Extract the (x, y) coordinate from the center of the cell holding the provided text.  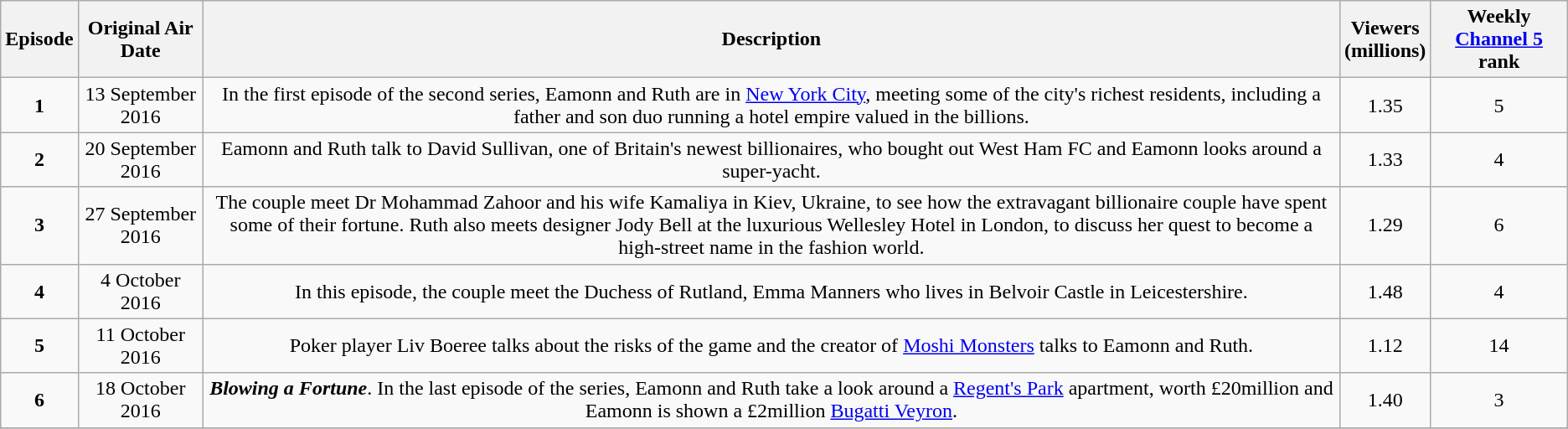
1.33 (1385, 159)
Description (771, 39)
Poker player Liv Boeree talks about the risks of the game and the creator of Moshi Monsters talks to Eamonn and Ruth. (771, 345)
Episode (39, 39)
1.29 (1385, 225)
4 October 2016 (141, 292)
1.48 (1385, 292)
Viewers(millions) (1385, 39)
Weekly Channel 5 rank (1499, 39)
13 September 2016 (141, 106)
27 September 2016 (141, 225)
18 October 2016 (141, 401)
1 (39, 106)
1.35 (1385, 106)
1.40 (1385, 401)
1.12 (1385, 345)
14 (1499, 345)
Eamonn and Ruth talk to David Sullivan, one of Britain's newest billionaires, who bought out West Ham FC and Eamonn looks around a super-yacht. (771, 159)
20 September 2016 (141, 159)
11 October 2016 (141, 345)
Original Air Date (141, 39)
2 (39, 159)
In this episode, the couple meet the Duchess of Rutland, Emma Manners who lives in Belvoir Castle in Leicestershire. (771, 292)
